Find where the given text appears and provide that cell's center as [X, Y] coordinate. 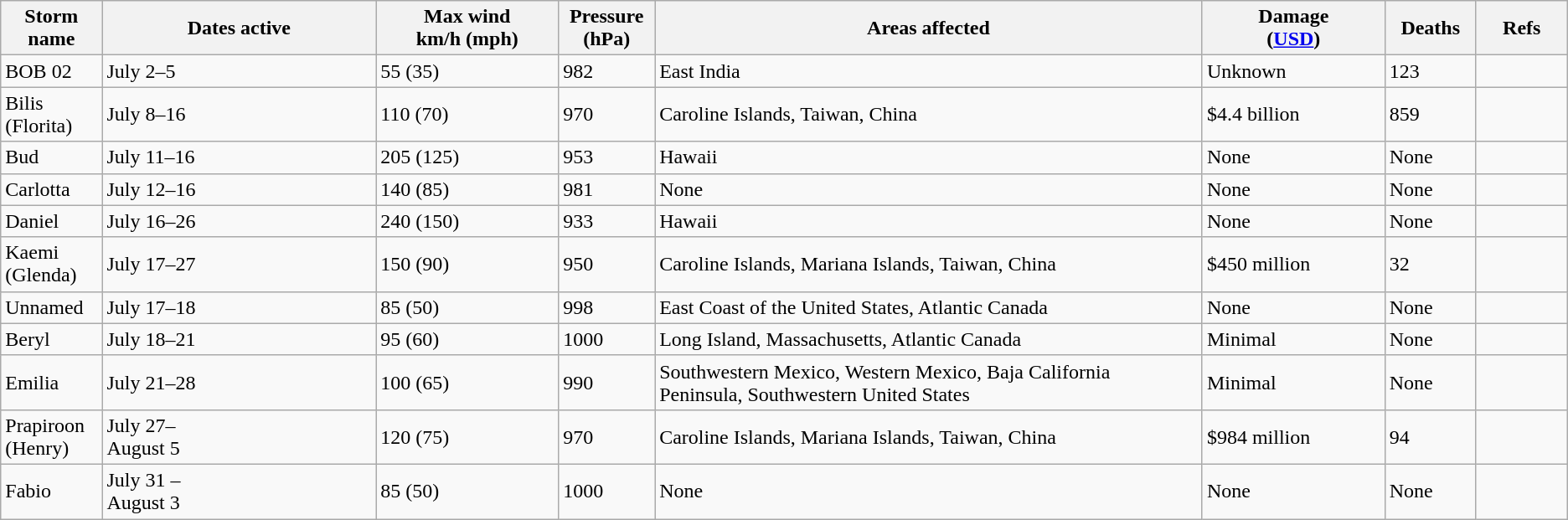
July 17–27 [240, 265]
Kaemi (Glenda) [52, 265]
Dates active [240, 28]
July 12–16 [240, 189]
205 (125) [467, 157]
Carlotta [52, 189]
July 16–26 [240, 221]
Refs [1521, 28]
July 27–August 5 [240, 437]
982 [606, 71]
95 (60) [467, 339]
933 [606, 221]
Damage(USD) [1293, 28]
July 18–21 [240, 339]
110 (70) [467, 114]
July 8–16 [240, 114]
950 [606, 265]
Pressure(hPa) [606, 28]
East Coast of the United States, Atlantic Canada [929, 307]
July 11–16 [240, 157]
July 31 –August 3 [240, 491]
94 [1431, 437]
Bud [52, 157]
55 (35) [467, 71]
Beryl [52, 339]
$450 million [1293, 265]
140 (85) [467, 189]
Storm name [52, 28]
July 17–18 [240, 307]
953 [606, 157]
BOB 02 [52, 71]
100 (65) [467, 382]
Max windkm/h (mph) [467, 28]
32 [1431, 265]
July 2–5 [240, 71]
120 (75) [467, 437]
Emilia [52, 382]
150 (90) [467, 265]
Areas affected [929, 28]
123 [1431, 71]
$4.4 billion [1293, 114]
Daniel [52, 221]
240 (150) [467, 221]
Prapiroon (Henry) [52, 437]
Deaths [1431, 28]
Bilis (Florita) [52, 114]
$984 million [1293, 437]
East India [929, 71]
Unknown [1293, 71]
Unnamed [52, 307]
Long Island, Massachusetts, Atlantic Canada [929, 339]
998 [606, 307]
859 [1431, 114]
990 [606, 382]
Southwestern Mexico, Western Mexico, Baja California Peninsula, Southwestern United States [929, 382]
Caroline Islands, Taiwan, China [929, 114]
981 [606, 189]
Fabio [52, 491]
July 21–28 [240, 382]
